Extract the [x, y] coordinate from the center of the cell holding the provided text.  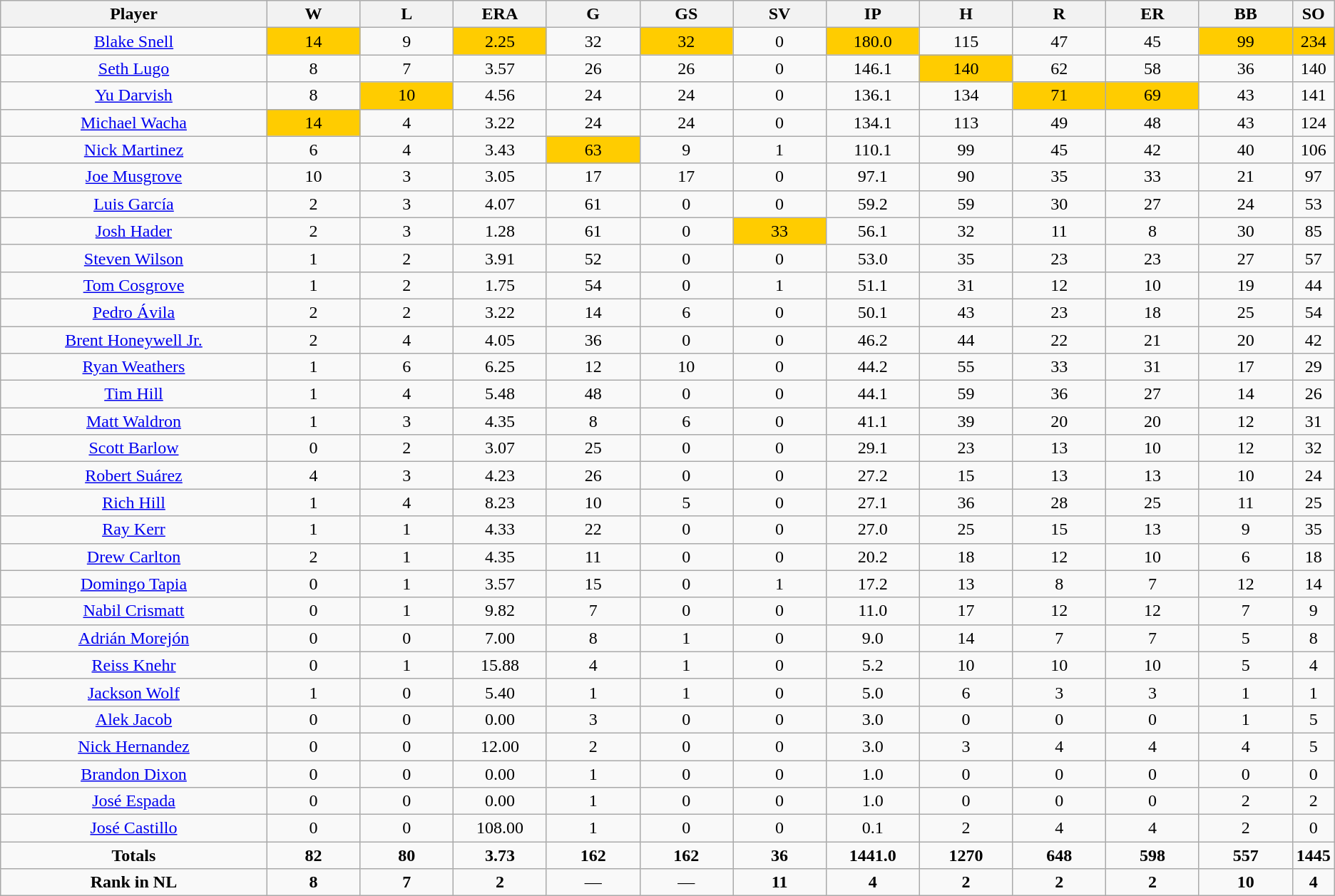
4.07 [501, 204]
Alek Jacob [134, 719]
49 [1060, 123]
29.1 [873, 448]
80 [406, 855]
234 [1314, 41]
Josh Hader [134, 231]
97 [1314, 177]
Yu Darvish [134, 96]
82 [314, 855]
1.75 [501, 285]
Robert Suárez [134, 475]
27.0 [873, 530]
GS [686, 14]
9.0 [873, 638]
7.00 [501, 638]
Blake Snell [134, 41]
Rich Hill [134, 503]
11.0 [873, 611]
53.0 [873, 258]
20.2 [873, 557]
124 [1314, 123]
4.23 [501, 475]
3.05 [501, 177]
Luis García [134, 204]
28 [1060, 503]
8.23 [501, 503]
Steven Wilson [134, 258]
L [406, 14]
SO [1314, 14]
ER [1152, 14]
108.00 [501, 828]
113 [966, 123]
Tom Cosgrove [134, 285]
H [966, 14]
17.2 [873, 584]
José Castillo [134, 828]
71 [1060, 96]
Ray Kerr [134, 530]
SV [780, 14]
44.2 [873, 367]
Brent Honeywell Jr. [134, 340]
56.1 [873, 231]
3.73 [501, 855]
3.07 [501, 448]
G [593, 14]
44.1 [873, 394]
Adrián Morejón [134, 638]
50.1 [873, 312]
Rank in NL [134, 882]
52 [593, 258]
29 [1314, 367]
134.1 [873, 123]
0.1 [873, 828]
2.25 [501, 41]
51.1 [873, 285]
4.33 [501, 530]
Seth Lugo [134, 68]
3.43 [501, 150]
110.1 [873, 150]
Joe Musgrove [134, 177]
5.2 [873, 665]
Tim Hill [134, 394]
Player [134, 14]
Totals [134, 855]
55 [966, 367]
180.0 [873, 41]
39 [966, 421]
63 [593, 150]
Jackson Wolf [134, 692]
Michael Wacha [134, 123]
19 [1245, 285]
ERA [501, 14]
Reiss Knehr [134, 665]
40 [1245, 150]
Scott Barlow [134, 448]
Domingo Tapia [134, 584]
136.1 [873, 96]
57 [1314, 258]
47 [1060, 41]
BB [1245, 14]
4.05 [501, 340]
598 [1152, 855]
1.28 [501, 231]
90 [966, 177]
5.40 [501, 692]
134 [966, 96]
46.2 [873, 340]
José Espada [134, 801]
106 [1314, 150]
9.82 [501, 611]
6.25 [501, 367]
R [1060, 14]
41.1 [873, 421]
W [314, 14]
Pedro Ávila [134, 312]
58 [1152, 68]
12.00 [501, 746]
Nabil Crismatt [134, 611]
3.91 [501, 258]
Nick Martinez [134, 150]
5.0 [873, 692]
69 [1152, 96]
97.1 [873, 177]
85 [1314, 231]
1270 [966, 855]
IP [873, 14]
Brandon Dixon [134, 773]
62 [1060, 68]
53 [1314, 204]
141 [1314, 96]
146.1 [873, 68]
59.2 [873, 204]
Matt Waldron [134, 421]
15.88 [501, 665]
Drew Carlton [134, 557]
Ryan Weathers [134, 367]
27.1 [873, 503]
4.56 [501, 96]
115 [966, 41]
1445 [1314, 855]
1441.0 [873, 855]
648 [1060, 855]
Nick Hernandez [134, 746]
557 [1245, 855]
27.2 [873, 475]
5.48 [501, 394]
